Scan for the cell matching the given text and deliver its [x, y] coordinate at center. 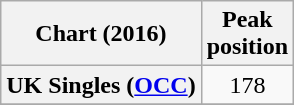
UK Singles (OCC) [101, 85]
178 [247, 85]
Peakposition [247, 34]
Chart (2016) [101, 34]
